Locate the cell with the specified text and output its (x, y) center coordinate. 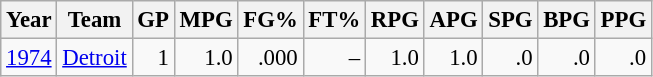
1974 (29, 58)
MPG (206, 20)
APG (454, 20)
SPG (510, 20)
FG% (270, 20)
RPG (396, 20)
.000 (270, 58)
BPG (566, 20)
Year (29, 20)
PPG (623, 20)
Detroit (94, 58)
1 (153, 58)
FT% (334, 20)
Team (94, 20)
GP (153, 20)
– (334, 58)
